Return (x, y) of the center of cell containing provided text 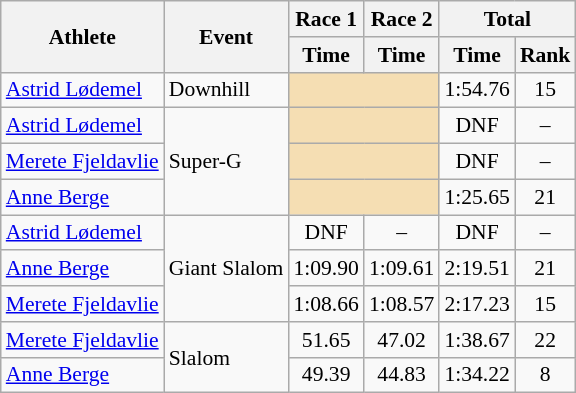
1:25.65 (476, 197)
Race 2 (402, 19)
Athlete (82, 36)
Rank (546, 55)
2:17.23 (476, 304)
1:09.61 (402, 269)
Super-G (226, 162)
Slalom (226, 358)
Event (226, 36)
51.65 (326, 340)
1:08.66 (326, 304)
1:54.76 (476, 90)
49.39 (326, 375)
2:19.51 (476, 269)
Total (507, 19)
22 (546, 340)
1:09.90 (326, 269)
Race 1 (326, 19)
1:38.67 (476, 340)
1:34.22 (476, 375)
47.02 (402, 340)
Giant Slalom (226, 268)
44.83 (402, 375)
8 (546, 375)
Downhill (226, 90)
1:08.57 (402, 304)
